Find where the given text appears and provide that cell's center as [X, Y] coordinate. 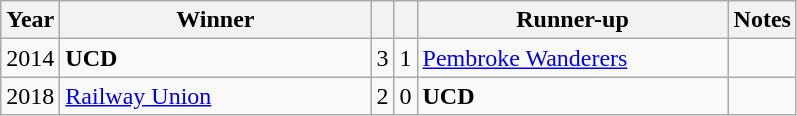
2014 [30, 58]
Runner-up [572, 20]
Year [30, 20]
2 [382, 96]
Notes [762, 20]
Railway Union [216, 96]
1 [406, 58]
Winner [216, 20]
2018 [30, 96]
3 [382, 58]
Pembroke Wanderers [572, 58]
0 [406, 96]
